Determine the [x, y] coordinate at the center of the cell enclosing the given text.  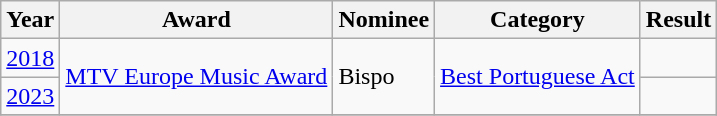
MTV Europe Music Award [196, 77]
Category [538, 20]
Bispo [384, 77]
Result [678, 20]
Nominee [384, 20]
Year [30, 20]
Award [196, 20]
2018 [30, 58]
2023 [30, 96]
Best Portuguese Act [538, 77]
